Provide the (X, Y) coordinate of the cell's center where the given text is located.  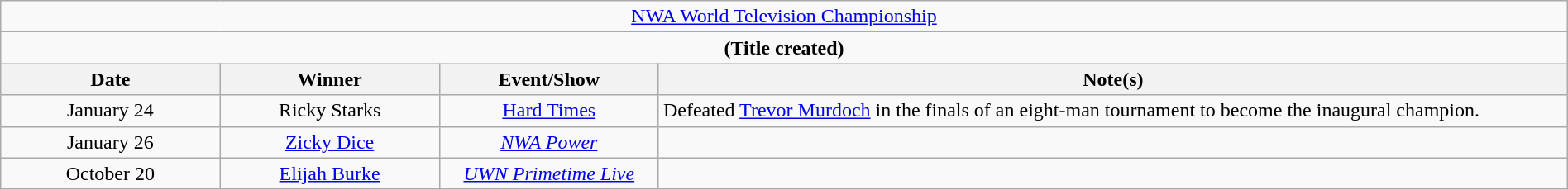
Elijah Burke (329, 173)
Winner (329, 79)
Zicky Dice (329, 142)
Ricky Starks (329, 111)
October 20 (111, 173)
Date (111, 79)
January 26 (111, 142)
Note(s) (1113, 79)
UWN Primetime Live (549, 173)
Event/Show (549, 79)
(Title created) (784, 48)
January 24 (111, 111)
NWA World Television Championship (784, 17)
NWA Power (549, 142)
Hard Times (549, 111)
Defeated Trevor Murdoch in the finals of an eight-man tournament to become the inaugural champion. (1113, 111)
